Find where the given text appears and provide that cell's center as [x, y] coordinate. 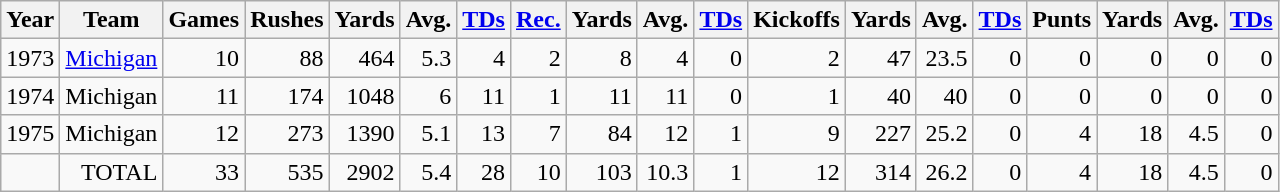
9 [797, 134]
464 [364, 58]
Year [30, 20]
227 [880, 134]
8 [602, 58]
28 [484, 172]
1048 [364, 96]
2902 [364, 172]
Rushes [287, 20]
Team [112, 20]
1975 [30, 134]
1390 [364, 134]
TOTAL [112, 172]
33 [204, 172]
103 [602, 172]
7 [538, 134]
Kickoffs [797, 20]
84 [602, 134]
25.2 [944, 134]
5.1 [428, 134]
5.3 [428, 58]
273 [287, 134]
1973 [30, 58]
5.4 [428, 172]
13 [484, 134]
26.2 [944, 172]
88 [287, 58]
10.3 [666, 172]
6 [428, 96]
535 [287, 172]
Games [204, 20]
174 [287, 96]
23.5 [944, 58]
314 [880, 172]
Rec. [538, 20]
1974 [30, 96]
47 [880, 58]
Punts [1062, 20]
